Output the (x, y) coordinate of the center of the cell containing the given text.  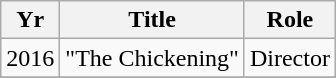
Yr (30, 20)
Director (290, 58)
Title (152, 20)
Role (290, 20)
"The Chickening" (152, 58)
2016 (30, 58)
